Identify which cell holds the provided text, then report its [x, y] central coordinate. 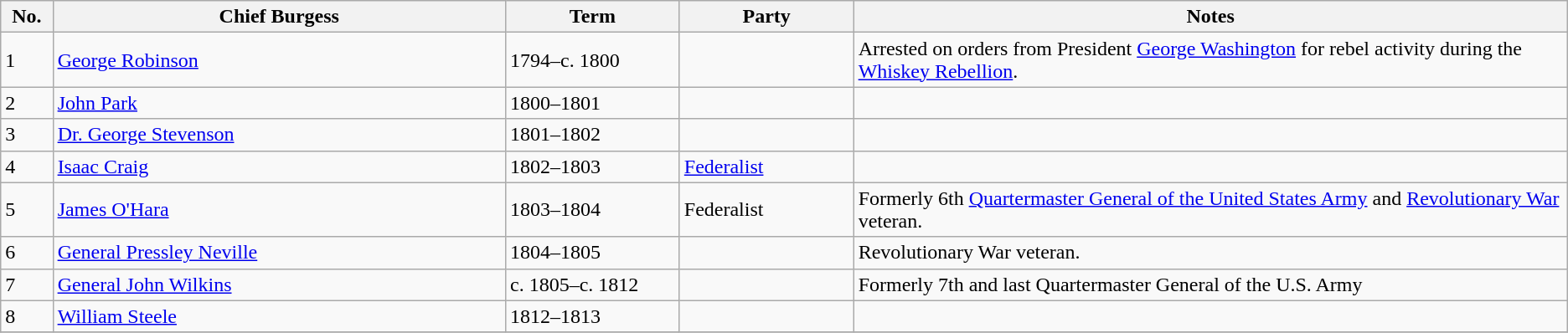
Arrested on orders from President George Washington for rebel activity during the Whiskey Rebellion. [1210, 60]
Chief Burgess [279, 17]
1804–1805 [592, 253]
6 [27, 253]
Notes [1210, 17]
1802–1803 [592, 166]
1801–1802 [592, 135]
Revolutionary War veteran. [1210, 253]
William Steele [279, 316]
1800–1801 [592, 103]
1812–1813 [592, 316]
4 [27, 166]
Party [766, 17]
General John Wilkins [279, 284]
Formerly 6th Quartermaster General of the United States Army and Revolutionary War veteran. [1210, 209]
1803–1804 [592, 209]
Dr. George Stevenson [279, 135]
John Park [279, 103]
Isaac Craig [279, 166]
James O'Hara [279, 209]
Term [592, 17]
3 [27, 135]
1794–c. 1800 [592, 60]
8 [27, 316]
5 [27, 209]
7 [27, 284]
2 [27, 103]
c. 1805–c. 1812 [592, 284]
No. [27, 17]
1 [27, 60]
Formerly 7th and last Quartermaster General of the U.S. Army [1210, 284]
General Pressley Neville [279, 253]
George Robinson [279, 60]
